Output the [x, y] coordinate of the center of the cell containing the given text.  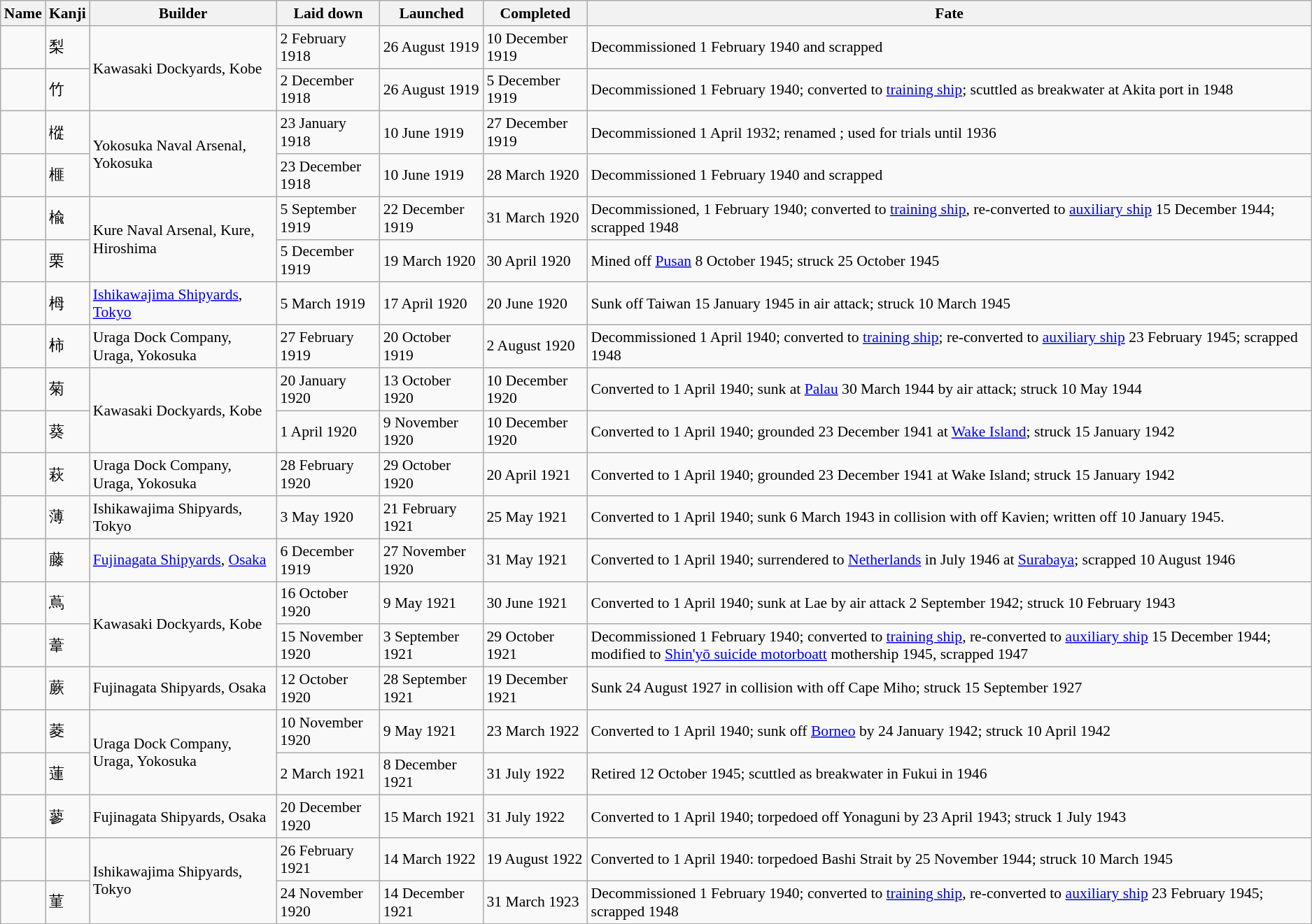
21 February 1921 [432, 518]
20 June 1920 [535, 304]
Converted to 1 April 1940; torpedoed off Yonaguni by 23 April 1943; struck 1 July 1943 [949, 817]
Converted to 1 April 1940; sunk 6 March 1943 in collision with off Kavien; written off 10 January 1945. [949, 518]
30 April 1920 [535, 260]
20 January 1920 [329, 389]
菱 [67, 732]
23 January 1918 [329, 133]
14 December 1921 [432, 902]
27 November 1920 [432, 560]
29 October 1920 [432, 474]
2 February 1918 [329, 48]
Sunk off Taiwan 15 January 1945 in air attack; struck 10 March 1945 [949, 304]
26 February 1921 [329, 859]
薄 [67, 518]
1 April 1920 [329, 432]
Yokosuka Naval Arsenal, Yokosuka [183, 154]
20 December 1920 [329, 817]
10 November 1920 [329, 732]
Decommissioned 1 April 1932; renamed ; used for trials until 1936 [949, 133]
Decommissioned 1 April 1940; converted to training ship; re-converted to auxiliary ship 23 February 1945; scrapped 1948 [949, 347]
栂 [67, 304]
菫 [67, 902]
31 May 1921 [535, 560]
28 September 1921 [432, 688]
31 March 1920 [535, 218]
Converted to 1 April 1940; sunk at Lae by air attack 2 September 1942; struck 10 February 1943 [949, 603]
6 December 1919 [329, 560]
12 October 1920 [329, 688]
Sunk 24 August 1927 in collision with off Cape Miho; struck 15 September 1927 [949, 688]
2 August 1920 [535, 347]
15 November 1920 [329, 646]
Converted to 1 April 1940; sunk at Palau 30 March 1944 by air attack; struck 10 May 1944 [949, 389]
2 March 1921 [329, 774]
蓼 [67, 817]
10 December 1919 [535, 48]
蔦 [67, 603]
17 April 1920 [432, 304]
15 March 1921 [432, 817]
3 September 1921 [432, 646]
蕨 [67, 688]
蓮 [67, 774]
3 May 1920 [329, 518]
9 November 1920 [432, 432]
Kure Naval Arsenal, Kure, Hiroshima [183, 239]
28 March 1920 [535, 175]
16 October 1920 [329, 603]
柿 [67, 347]
梨 [67, 48]
20 April 1921 [535, 474]
Converted to 1 April 1940; sunk off Borneo by 24 January 1942; struck 10 April 1942 [949, 732]
28 February 1920 [329, 474]
萩 [67, 474]
31 March 1923 [535, 902]
19 August 1922 [535, 859]
23 March 1922 [535, 732]
Retired 12 October 1945; scuttled as breakwater in Fukui in 1946 [949, 774]
菊 [67, 389]
19 December 1921 [535, 688]
30 June 1921 [535, 603]
8 December 1921 [432, 774]
20 October 1919 [432, 347]
23 December 1918 [329, 175]
藤 [67, 560]
25 May 1921 [535, 518]
5 March 1919 [329, 304]
27 February 1919 [329, 347]
27 December 1919 [535, 133]
14 March 1922 [432, 859]
Builder [183, 13]
Launched [432, 13]
Completed [535, 13]
栗 [67, 260]
葦 [67, 646]
榧 [67, 175]
19 March 1920 [432, 260]
葵 [67, 432]
竹 [67, 90]
Converted to 1 April 1940; surrendered to Netherlands in July 1946 at Surabaya; scrapped 10 August 1946 [949, 560]
楡 [67, 218]
Decommissioned 1 February 1940; converted to training ship, re-converted to auxiliary ship 23 February 1945; scrapped 1948 [949, 902]
13 October 1920 [432, 389]
Decommissioned, 1 February 1940; converted to training ship, re-converted to auxiliary ship 15 December 1944; scrapped 1948 [949, 218]
Laid down [329, 13]
Mined off Pusan 8 October 1945; struck 25 October 1945 [949, 260]
29 October 1921 [535, 646]
Kanji [67, 13]
24 November 1920 [329, 902]
Name [23, 13]
樅 [67, 133]
22 December 1919 [432, 218]
Fate [949, 13]
2 December 1918 [329, 90]
Converted to 1 April 1940: torpedoed Bashi Strait by 25 November 1944; struck 10 March 1945 [949, 859]
Decommissioned 1 February 1940; converted to training ship; scuttled as breakwater at Akita port in 1948 [949, 90]
5 September 1919 [329, 218]
